Detect which cell encompasses the target text, then output its (X, Y) center coordinate. 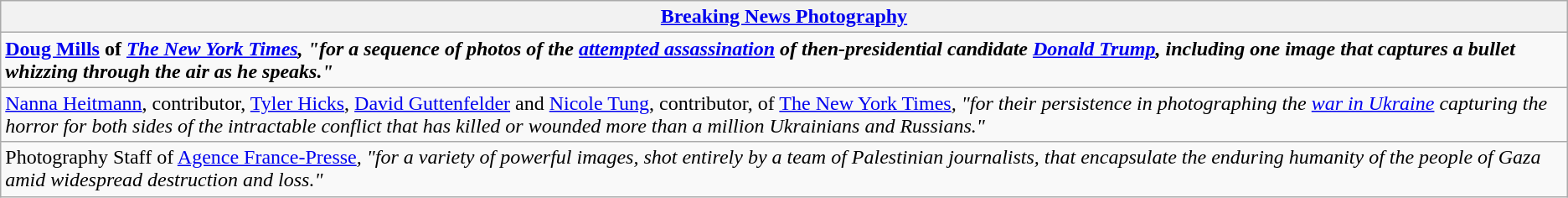
Breaking News Photography (784, 17)
